Scan for the cell matching the given text and deliver its [x, y] coordinate at center. 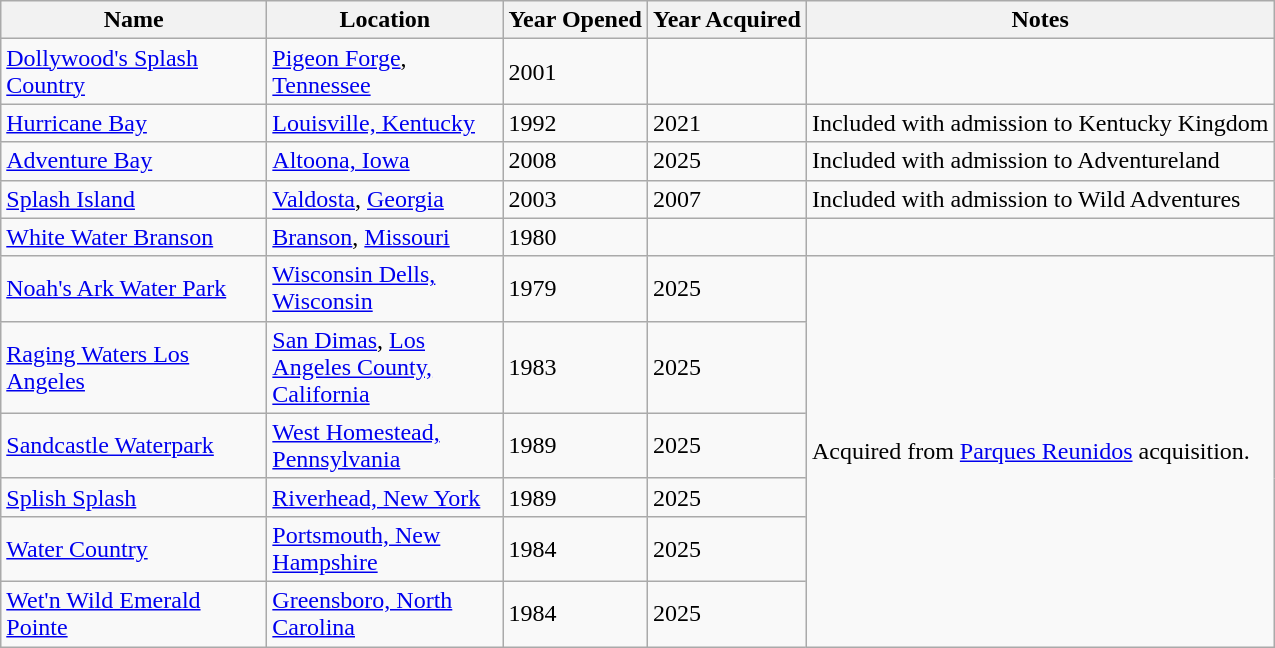
Noah's Ark Water Park [134, 288]
Wet'n Wild Emerald Pointe [134, 614]
Water Country [134, 548]
Acquired from Parques Reunidos acquisition. [1040, 451]
2001 [576, 72]
1979 [576, 288]
2008 [576, 161]
Included with admission to Kentucky Kingdom [1040, 123]
Notes [1040, 20]
Location [385, 20]
Raging Waters Los Angeles [134, 367]
Branson, Missouri [385, 237]
Pigeon Forge, Tennessee [385, 72]
Valdosta, Georgia [385, 199]
Name [134, 20]
Included with admission to Adventureland [1040, 161]
San Dimas, Los Angeles County, California [385, 367]
Louisville, Kentucky [385, 123]
2021 [728, 123]
Year Acquired [728, 20]
Sandcastle Waterpark [134, 446]
Adventure Bay [134, 161]
White Water Branson [134, 237]
Dollywood's Splash Country [134, 72]
2007 [728, 199]
Riverhead, New York [385, 497]
Splash Island [134, 199]
Portsmouth, New Hampshire [385, 548]
1992 [576, 123]
Year Opened [576, 20]
2003 [576, 199]
1983 [576, 367]
Splish Splash [134, 497]
Hurricane Bay [134, 123]
1980 [576, 237]
Altoona, Iowa [385, 161]
Wisconsin Dells, Wisconsin [385, 288]
Included with admission to Wild Adventures [1040, 199]
Greensboro, North Carolina [385, 614]
West Homestead, Pennsylvania [385, 446]
